Find where the given text appears and provide that cell's center as (x, y) coordinate. 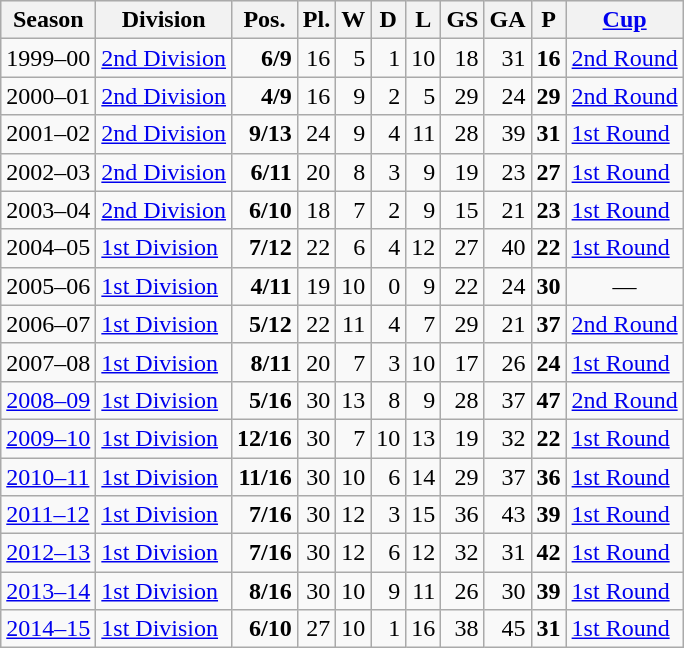
P (548, 20)
2003–04 (48, 210)
2014–15 (48, 629)
Pl. (316, 20)
Pos. (265, 20)
2011–12 (48, 515)
42 (548, 553)
0 (388, 286)
2000–01 (48, 96)
8/16 (265, 591)
4/9 (265, 96)
17 (462, 362)
7/12 (265, 248)
D (388, 20)
6/9 (265, 58)
2010–11 (48, 477)
4/11 (265, 286)
40 (508, 248)
1999–00 (48, 58)
2012–13 (48, 553)
45 (508, 629)
W (354, 20)
5/16 (265, 400)
2007–08 (48, 362)
— (624, 286)
12/16 (265, 438)
GA (508, 20)
2008–09 (48, 400)
38 (462, 629)
2002–03 (48, 172)
43 (508, 515)
GS (462, 20)
Cup (624, 20)
11/16 (265, 477)
2001–02 (48, 134)
14 (424, 477)
2013–14 (48, 591)
8/11 (265, 362)
2005–06 (48, 286)
2004–05 (48, 248)
Season (48, 20)
6/11 (265, 172)
47 (548, 400)
L (424, 20)
9/13 (265, 134)
2009–10 (48, 438)
5/12 (265, 324)
Division (164, 20)
2006–07 (48, 324)
